Search for the cell housing the specified text and yield its (x, y) center coordinate. 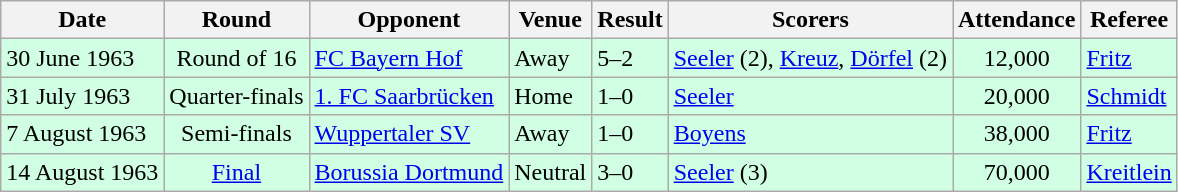
Quarter-finals (236, 96)
Round (236, 20)
30 June 1963 (82, 58)
FC Bayern Hof (409, 58)
Venue (550, 20)
7 August 1963 (82, 134)
38,000 (1016, 134)
Date (82, 20)
14 August 1963 (82, 172)
12,000 (1016, 58)
Seeler (810, 96)
Home (550, 96)
Attendance (1016, 20)
3–0 (630, 172)
70,000 (1016, 172)
20,000 (1016, 96)
Kreitlein (1129, 172)
Referee (1129, 20)
Opponent (409, 20)
Semi-finals (236, 134)
Schmidt (1129, 96)
31 July 1963 (82, 96)
Seeler (3) (810, 172)
1. FC Saarbrücken (409, 96)
5–2 (630, 58)
Result (630, 20)
Neutral (550, 172)
Round of 16 (236, 58)
Boyens (810, 134)
Borussia Dortmund (409, 172)
Final (236, 172)
Scorers (810, 20)
Wuppertaler SV (409, 134)
Seeler (2), Kreuz, Dörfel (2) (810, 58)
